Search for the cell housing the specified text and yield its (X, Y) center coordinate. 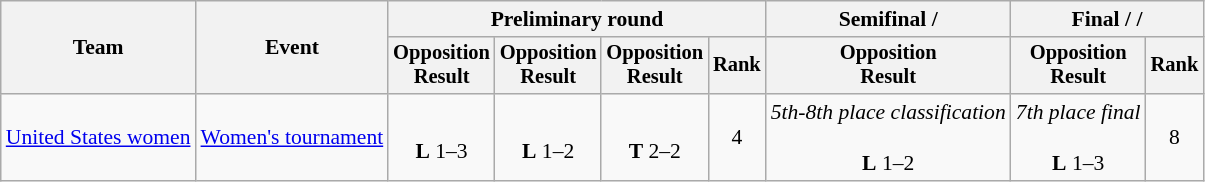
Women's tournament (292, 138)
Team (98, 48)
L 1–3 (442, 138)
United States women (98, 138)
Event (292, 48)
T 2–2 (654, 138)
8 (1175, 138)
5th-8th place classificationL 1–2 (888, 138)
Semifinal / (888, 19)
7th place finalL 1–3 (1078, 138)
L 1–2 (548, 138)
Preliminary round (576, 19)
Final / / (1107, 19)
4 (737, 138)
